Return the [X, Y] coordinate for the center point of the cell that contains the specified text.  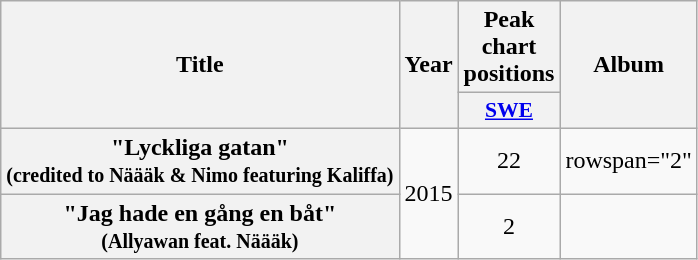
Album [629, 65]
Year [428, 65]
SWE [509, 111]
"Jag hade en gång en båt"(Allyawan feat. Näääk) [200, 226]
Peak chart positions [509, 47]
rowspan="2" [629, 160]
Title [200, 65]
"Lyckliga gatan"(credited to Näääk & Nimo featuring Kaliffa) [200, 160]
2 [509, 226]
2015 [428, 193]
22 [509, 160]
